Locate the cell with the specified text and output its (x, y) center coordinate. 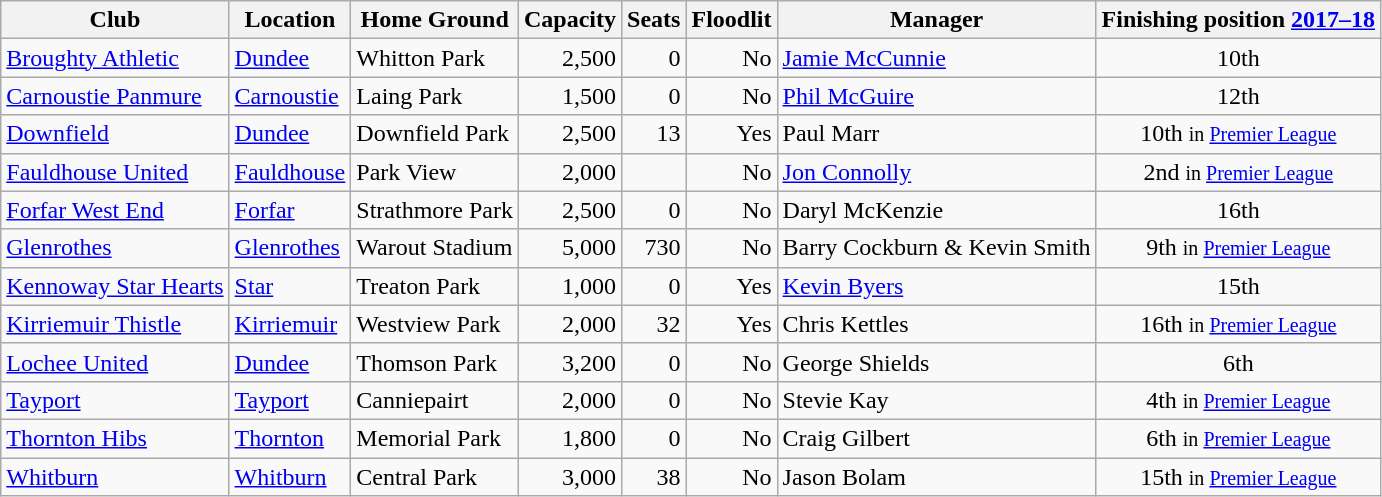
9th in Premier League (1238, 248)
15th in Premier League (1238, 477)
Carnoustie Panmure (115, 96)
Daryl McKenzie (936, 210)
Kennoway Star Hearts (115, 286)
Strathmore Park (435, 210)
Forfar West End (115, 210)
Finishing position 2017–18 (1238, 20)
1,800 (570, 438)
16th in Premier League (1238, 324)
Capacity (570, 20)
George Shields (936, 362)
Canniepairt (435, 400)
Memorial Park (435, 438)
Jon Connolly (936, 172)
Downfield (115, 134)
Laing Park (435, 96)
Downfield Park (435, 134)
Location (290, 20)
1,000 (570, 286)
Kirriemuir (290, 324)
12th (1238, 96)
6th in Premier League (1238, 438)
4th in Premier League (1238, 400)
Stevie Kay (936, 400)
Lochee United (115, 362)
Whitton Park (435, 58)
Seats (654, 20)
16th (1238, 210)
Jason Bolam (936, 477)
Floodlit (732, 20)
Paul Marr (936, 134)
2nd in Premier League (1238, 172)
38 (654, 477)
3,200 (570, 362)
Central Park (435, 477)
Thornton Hibs (115, 438)
Thomson Park (435, 362)
Phil McGuire (936, 96)
3,000 (570, 477)
Barry Cockburn & Kevin Smith (936, 248)
Kirriemuir Thistle (115, 324)
13 (654, 134)
Westview Park (435, 324)
Manager (936, 20)
Craig Gilbert (936, 438)
Home Ground (435, 20)
5,000 (570, 248)
15th (1238, 286)
Kevin Byers (936, 286)
32 (654, 324)
Warout Stadium (435, 248)
Jamie McCunnie (936, 58)
Forfar (290, 210)
730 (654, 248)
Star (290, 286)
10th (1238, 58)
Thornton (290, 438)
6th (1238, 362)
Treaton Park (435, 286)
Broughty Athletic (115, 58)
Fauldhouse United (115, 172)
Fauldhouse (290, 172)
Club (115, 20)
10th in Premier League (1238, 134)
Chris Kettles (936, 324)
1,500 (570, 96)
Park View (435, 172)
Carnoustie (290, 96)
